Return the (x, y) coordinate for the center point of the cell that contains the specified text.  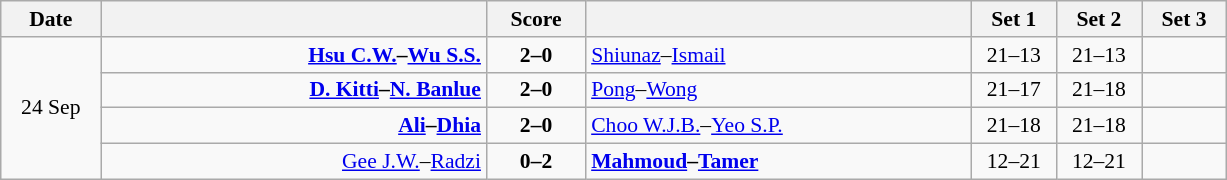
Date (51, 19)
Set 2 (1098, 19)
Set 3 (1184, 19)
24 Sep (51, 108)
Ali–Dhia (294, 126)
Score (536, 19)
21–17 (1014, 90)
D. Kitti–N. Banlue (294, 90)
Shiunaz–Ismail (778, 55)
Mahmoud–Tamer (778, 162)
Choo W.J.B.–Yeo S.P. (778, 126)
Pong–Wong (778, 90)
0–2 (536, 162)
Set 1 (1014, 19)
Gee J.W.–Radzi (294, 162)
Hsu C.W.–Wu S.S. (294, 55)
